Provide the (x, y) coordinate of the cell's center where the given text is located.  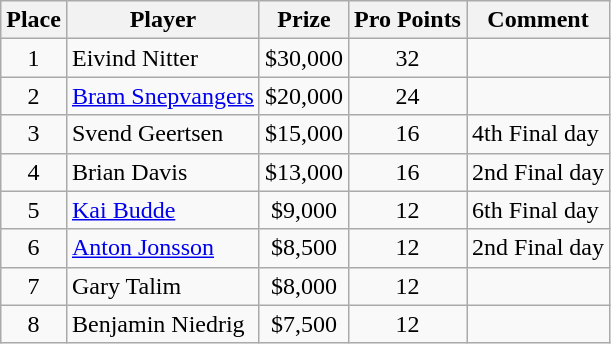
6th Final day (538, 210)
3 (34, 134)
Anton Jonsson (162, 248)
$15,000 (304, 134)
Brian Davis (162, 172)
Pro Points (408, 20)
$20,000 (304, 96)
8 (34, 324)
5 (34, 210)
Player (162, 20)
$8,500 (304, 248)
24 (408, 96)
Benjamin Niedrig (162, 324)
7 (34, 286)
4th Final day (538, 134)
1 (34, 58)
Place (34, 20)
$13,000 (304, 172)
4 (34, 172)
Comment (538, 20)
Bram Snepvangers (162, 96)
Prize (304, 20)
$9,000 (304, 210)
$8,000 (304, 286)
Eivind Nitter (162, 58)
$7,500 (304, 324)
Gary Talim (162, 286)
6 (34, 248)
$30,000 (304, 58)
32 (408, 58)
2 (34, 96)
Svend Geertsen (162, 134)
Kai Budde (162, 210)
